Return the [X, Y] coordinate for the center point of the cell that contains the specified text.  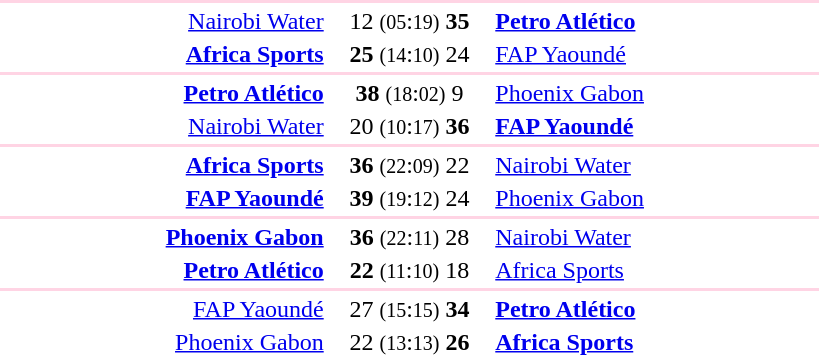
12 (05:19) 35 [410, 21]
27 (15:15) 34 [410, 309]
39 (19:12) 24 [410, 198]
36 (22:09) 22 [410, 165]
20 (10:17) 36 [410, 126]
25 (14:10) 24 [410, 54]
22 (11:10) 18 [410, 270]
38 (18:02) 9 [410, 93]
36 (22:11) 28 [410, 237]
